Pinpoint the cell where the given text exists, returning its [x, y] midpoint coordinate. 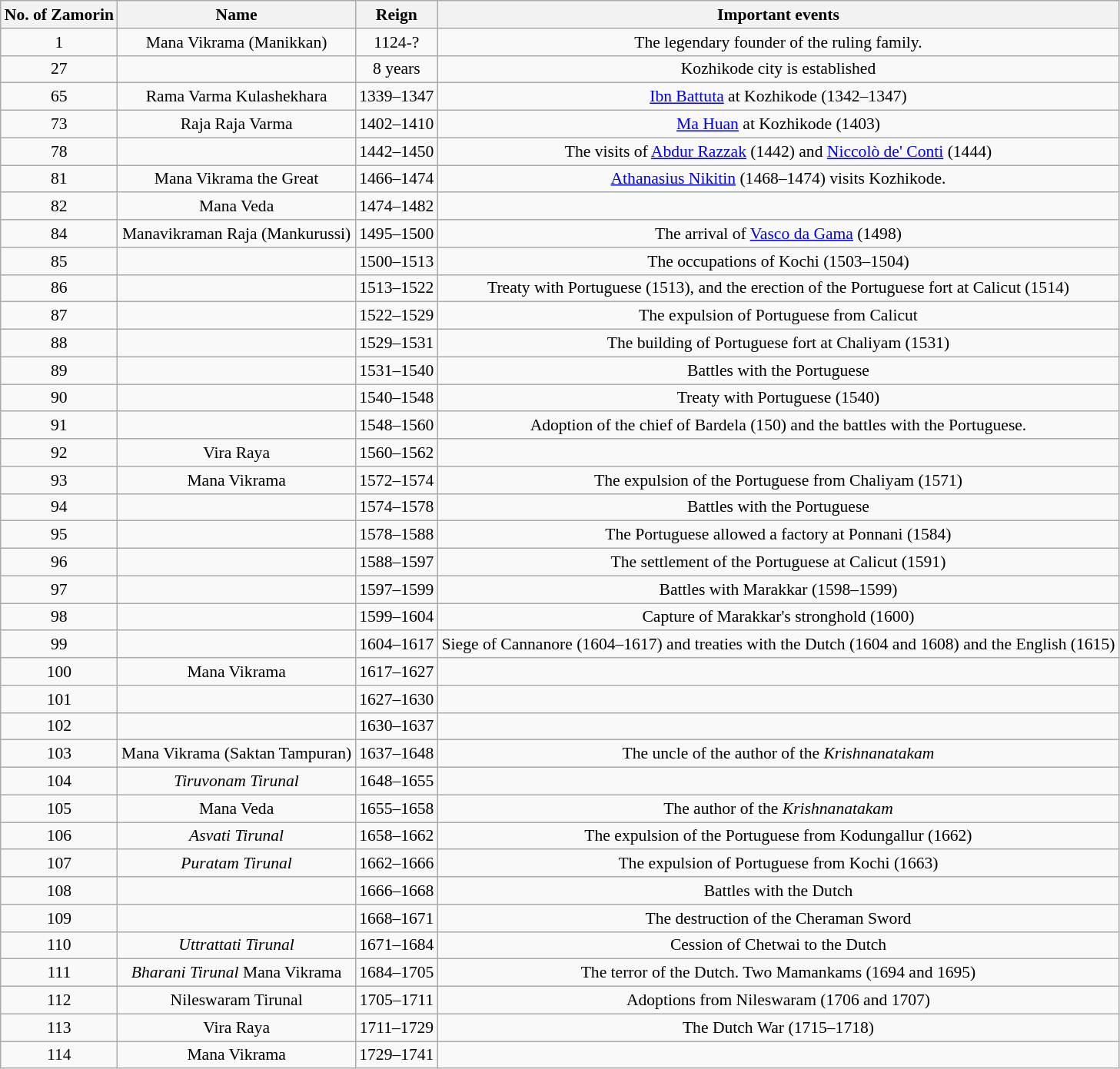
65 [59, 97]
89 [59, 370]
1442–1450 [397, 151]
1 [59, 42]
1339–1347 [397, 97]
The settlement of the Portuguese at Calicut (1591) [778, 563]
1574–1578 [397, 507]
88 [59, 344]
Rama Varma Kulashekhara [237, 97]
No. of Zamorin [59, 15]
1474–1482 [397, 207]
The Portuguese allowed a factory at Ponnani (1584) [778, 535]
Athanasius Nikitin (1468–1474) visits Kozhikode. [778, 179]
The destruction of the Cheraman Sword [778, 918]
99 [59, 645]
104 [59, 782]
1522–1529 [397, 316]
Adoptions from Nileswaram (1706 and 1707) [778, 1001]
87 [59, 316]
101 [59, 699]
The expulsion of Portuguese from Calicut [778, 316]
1648–1655 [397, 782]
1124-? [397, 42]
94 [59, 507]
1668–1671 [397, 918]
1588–1597 [397, 563]
85 [59, 261]
103 [59, 754]
1729–1741 [397, 1055]
90 [59, 398]
81 [59, 179]
Manavikraman Raja (Mankurussi) [237, 234]
111 [59, 973]
1500–1513 [397, 261]
108 [59, 891]
1671–1684 [397, 945]
1540–1548 [397, 398]
1705–1711 [397, 1001]
109 [59, 918]
Mana Vikrama (Manikkan) [237, 42]
95 [59, 535]
1666–1668 [397, 891]
82 [59, 207]
The Dutch War (1715–1718) [778, 1028]
112 [59, 1001]
Important events [778, 15]
Kozhikode city is established [778, 69]
Battles with the Dutch [778, 891]
114 [59, 1055]
Adoption of the chief of Bardela (150) and the battles with the Portuguese. [778, 426]
96 [59, 563]
Uttrattati Tirunal [237, 945]
The expulsion of the Portuguese from Chaliyam (1571) [778, 480]
Mana Vikrama the Great [237, 179]
1604–1617 [397, 645]
The uncle of the author of the Krishnanatakam [778, 754]
1599–1604 [397, 617]
110 [59, 945]
86 [59, 288]
98 [59, 617]
1402–1410 [397, 124]
Ibn Battuta at Kozhikode (1342–1347) [778, 97]
113 [59, 1028]
Bharani Tirunal Mana Vikrama [237, 973]
The author of the Krishnanatakam [778, 808]
The legendary founder of the ruling family. [778, 42]
1655–1658 [397, 808]
Raja Raja Varma [237, 124]
Nileswaram Tirunal [237, 1001]
1630–1637 [397, 726]
100 [59, 672]
8 years [397, 69]
The arrival of Vasco da Gama (1498) [778, 234]
1684–1705 [397, 973]
Asvati Tirunal [237, 836]
Puratam Tirunal [237, 864]
Siege of Cannanore (1604–1617) and treaties with the Dutch (1604 and 1608) and the English (1615) [778, 645]
107 [59, 864]
102 [59, 726]
The expulsion of the Portuguese from Kodungallur (1662) [778, 836]
1617–1627 [397, 672]
The terror of the Dutch. Two Mamankams (1694 and 1695) [778, 973]
Reign [397, 15]
Treaty with Portuguese (1540) [778, 398]
The building of Portuguese fort at Chaliyam (1531) [778, 344]
27 [59, 69]
The expulsion of Portuguese from Kochi (1663) [778, 864]
The visits of Abdur Razzak (1442) and Niccolò de' Conti (1444) [778, 151]
91 [59, 426]
Capture of Marakkar's stronghold (1600) [778, 617]
1495–1500 [397, 234]
105 [59, 808]
1548–1560 [397, 426]
1627–1630 [397, 699]
92 [59, 453]
1531–1540 [397, 370]
Mana Vikrama (Saktan Tampuran) [237, 754]
93 [59, 480]
1560–1562 [397, 453]
1637–1648 [397, 754]
73 [59, 124]
106 [59, 836]
Ma Huan at Kozhikode (1403) [778, 124]
The occupations of Kochi (1503–1504) [778, 261]
1529–1531 [397, 344]
Tiruvonam Tirunal [237, 782]
84 [59, 234]
1466–1474 [397, 179]
1597–1599 [397, 589]
1711–1729 [397, 1028]
1658–1662 [397, 836]
Battles with Marakkar (1598–1599) [778, 589]
97 [59, 589]
Name [237, 15]
Treaty with Portuguese (1513), and the erection of the Portuguese fort at Calicut (1514) [778, 288]
1513–1522 [397, 288]
78 [59, 151]
1662–1666 [397, 864]
1572–1574 [397, 480]
1578–1588 [397, 535]
Cession of Chetwai to the Dutch [778, 945]
